Pinpoint the cell where the given text exists, returning its [X, Y] midpoint coordinate. 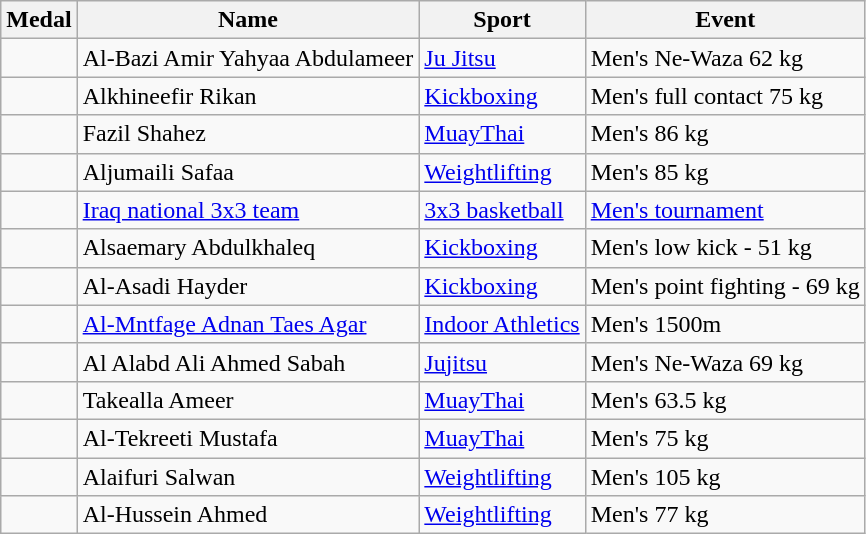
Al-Asadi Hayder [248, 286]
Men's low kick - 51 kg [725, 248]
Alaifuri Salwan [248, 477]
3x3 basketball [502, 210]
Indoor Athletics [502, 324]
Men's Ne-Waza 62 kg [725, 58]
Men's 77 kg [725, 515]
Men's 85 kg [725, 172]
Men's tournament [725, 210]
Al-Mntfage Adnan Taes Agar [248, 324]
Men's 86 kg [725, 134]
Sport [502, 20]
Men's Ne-Waza 69 kg [725, 362]
Ju Jitsu [502, 58]
Men's point fighting - 69 kg [725, 286]
Al Alabd Ali Ahmed Sabah [248, 362]
Takealla Ameer [248, 400]
Medal [39, 20]
Men's full contact 75 kg [725, 96]
Aljumaili Safaa [248, 172]
Alkhineefir Rikan [248, 96]
Jujitsu [502, 362]
Al-Hussein Ahmed [248, 515]
Iraq national 3x3 team [248, 210]
Men's 63.5 kg [725, 400]
Name [248, 20]
Men's 105 kg [725, 477]
Fazil Shahez [248, 134]
Alsaemary Abdulkhaleq [248, 248]
Men's 75 kg [725, 438]
Al-Bazi Amir Yahyaa Abdulameer [248, 58]
Al-Tekreeti Mustafa [248, 438]
Event [725, 20]
Men's 1500m [725, 324]
